From the cell containing the given text, extract its center point as [x, y] coordinate. 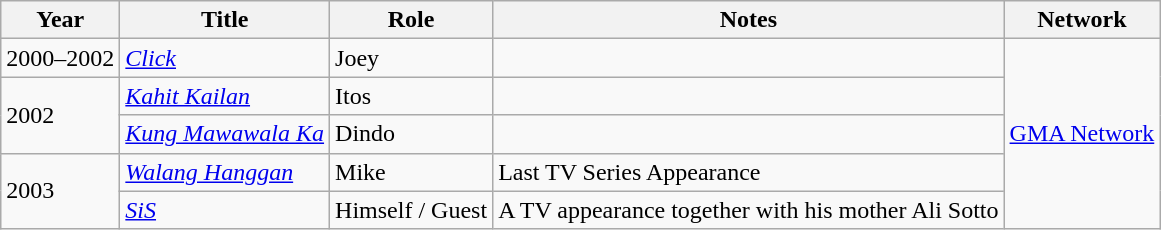
Role [412, 20]
2002 [60, 115]
Mike [412, 172]
2000–2002 [60, 58]
Himself / Guest [412, 210]
Last TV Series Appearance [748, 172]
Joey [412, 58]
Itos [412, 96]
Network [1082, 20]
Notes [748, 20]
Kung Mawawala Ka [225, 134]
Year [60, 20]
Kahit Kailan [225, 96]
GMA Network [1082, 134]
Title [225, 20]
A TV appearance together with his mother Ali Sotto [748, 210]
Click [225, 58]
2003 [60, 191]
Dindo [412, 134]
SiS [225, 210]
Walang Hanggan [225, 172]
